Determine the (X, Y) coordinate at the center of the cell enclosing the given text.  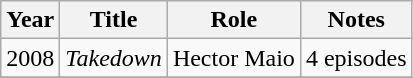
Title (114, 20)
Hector Maio (234, 58)
4 episodes (356, 58)
Notes (356, 20)
Takedown (114, 58)
Role (234, 20)
2008 (30, 58)
Year (30, 20)
